Detect which cell encompasses the target text, then output its [X, Y] center coordinate. 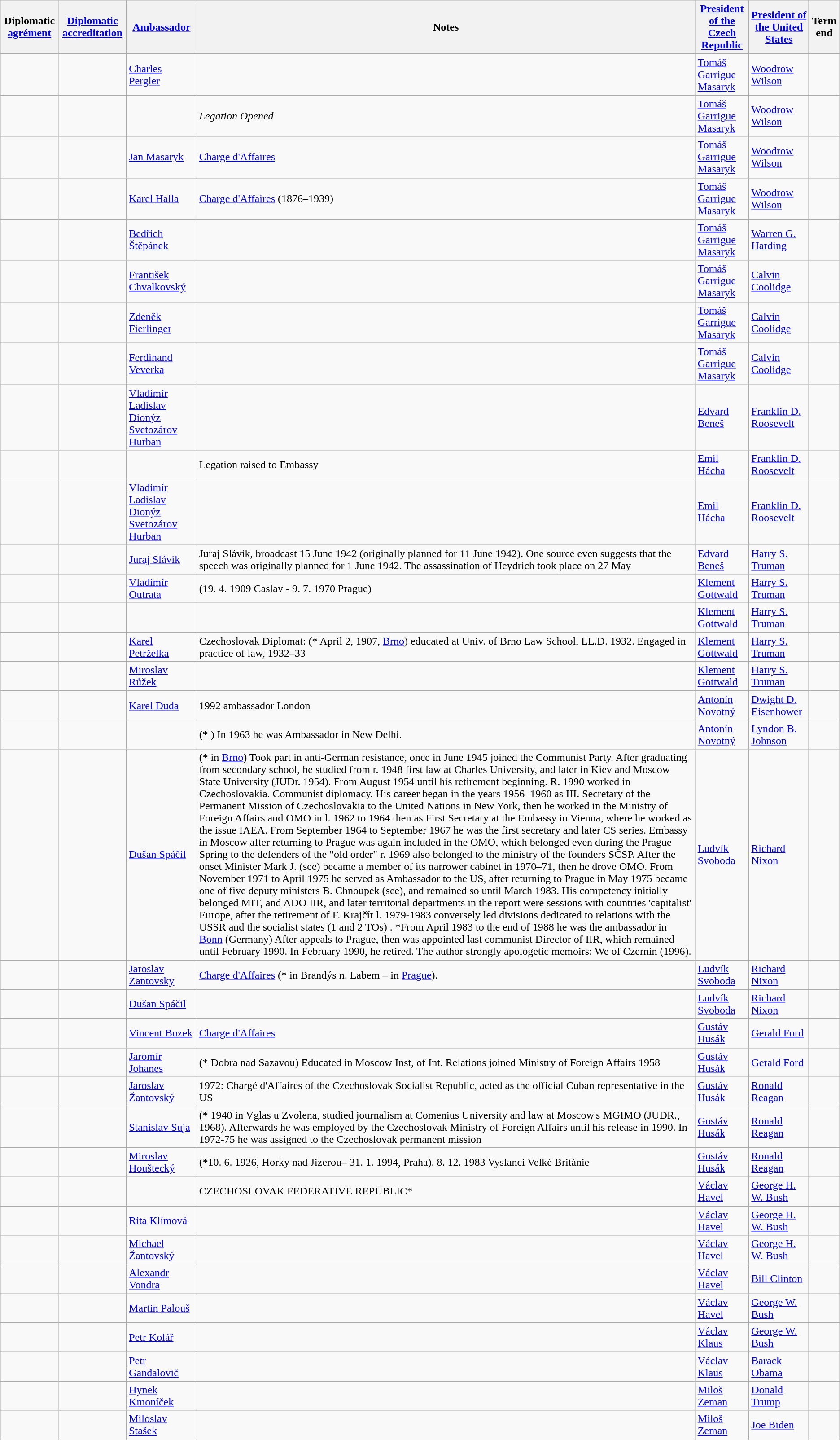
Diplomatic accreditation [92, 27]
Ferdinand Veverka [162, 364]
Zdeněk Fierlinger [162, 322]
CZECHOSLOVAK FEDERATIVE REPUBLIC* [446, 1191]
(* Dobra nad Sazavou) Educated in Moscow Inst, of Int. Relations joined Ministry of Foreign Affairs 1958 [446, 1062]
František Chvalkovský [162, 281]
Karel Halla [162, 198]
Vladimír Outrata [162, 589]
Bedřich Štěpánek [162, 240]
Jan Masaryk [162, 157]
Stanislav Suja [162, 1127]
President of the United States [779, 27]
Joe Biden [779, 1425]
(19. 4. 1909 Caslav - 9. 7. 1970 Prague) [446, 589]
Vincent Buzek [162, 1033]
Miroslav Růžek [162, 676]
Miloslav Stašek [162, 1425]
Jaroslav Žantovský [162, 1092]
Term end [824, 27]
Karel Duda [162, 706]
Petr Gandalovič [162, 1366]
1992 ambassador London [446, 706]
Michael Žantovský [162, 1250]
Charge d'Affaires (1876–1939) [446, 198]
(* ) In 1963 he was Ambassador in New Delhi. [446, 734]
Donald Trump [779, 1396]
Warren G. Harding [779, 240]
Bill Clinton [779, 1279]
Charles Pergler [162, 75]
Jaroslav Zantovsky [162, 975]
Petr Kolář [162, 1338]
Charge d'Affaires (* in Brandýs n. Labem – in Prague). [446, 975]
1972: Chargé d'Affaires of the Czechoslovak Socialist Republic, acted as the official Cuban representative in the US [446, 1092]
Czechoslovak Diplomat: (* April 2, 1907, Brno) educated at Univ. of Brno Law School, LL.D. 1932. Engaged in practice of law, 1932–33 [446, 647]
Dwight D. Eisenhower [779, 706]
Juraj Slávik [162, 559]
Hynek Kmoníček [162, 1396]
Ambassador [162, 27]
President of the Czech Republic [722, 27]
Rita Klímová [162, 1220]
Legation raised to Embassy [446, 464]
Notes [446, 27]
Lyndon B. Johnson [779, 734]
Miroslav Houštecký [162, 1162]
Diplomatic agrément [30, 27]
Alexandr Vondra [162, 1279]
Jaromír Johanes [162, 1062]
(*10. 6. 1926, Horky nad Jizerou– 31. 1. 1994, Praha). 8. 12. 1983 Vyslanci Velké Británie [446, 1162]
Karel Petrželka [162, 647]
Legation Opened [446, 116]
Martin Palouš [162, 1308]
Barack Obama [779, 1366]
